Find where the given text appears and provide that cell's center as (X, Y) coordinate. 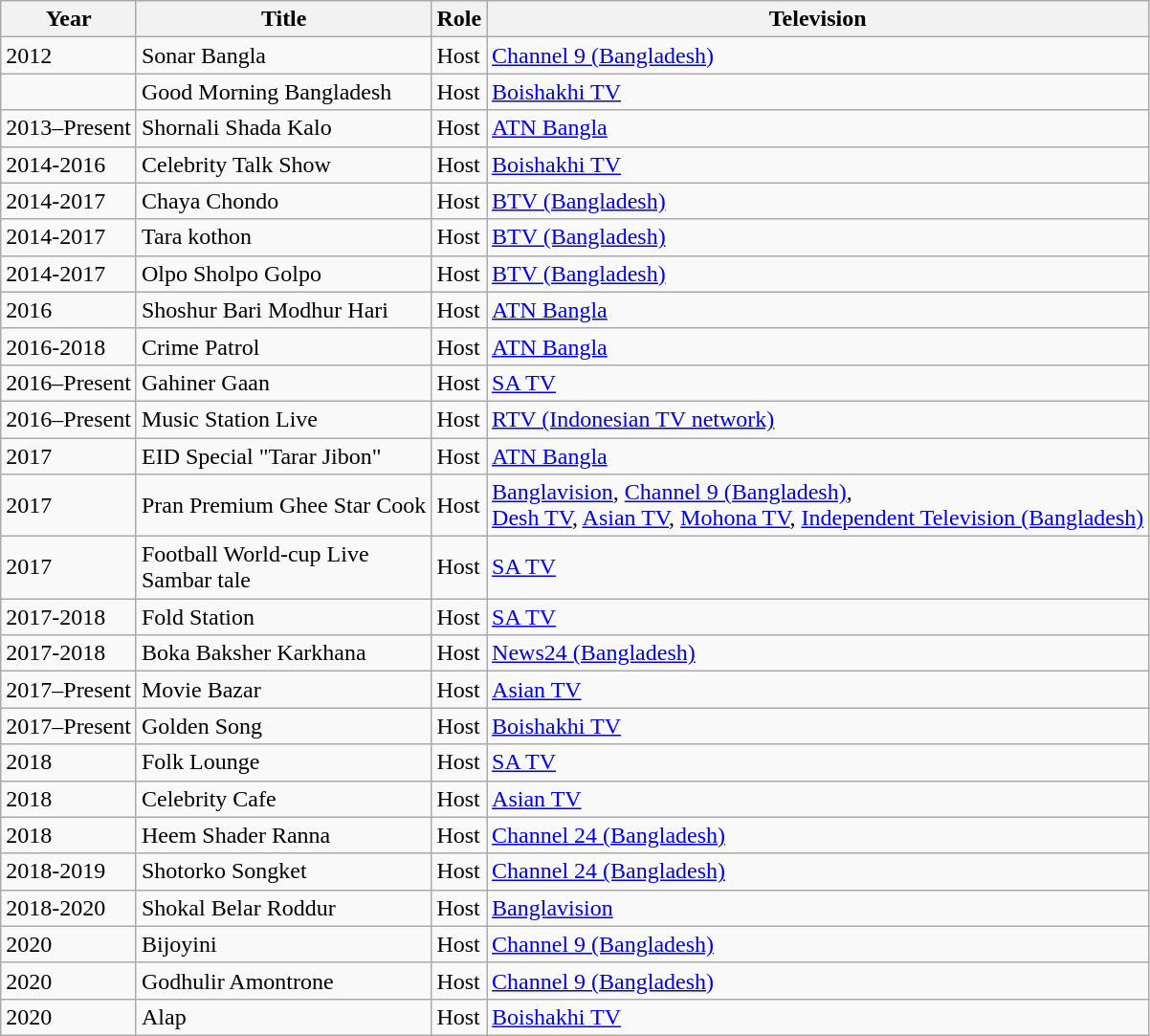
Gahiner Gaan (283, 383)
Celebrity Talk Show (283, 165)
2012 (69, 55)
EID Special "Tarar Jibon" (283, 456)
Pran Premium Ghee Star Cook (283, 505)
News24 (Bangladesh) (818, 653)
Banglavision, Channel 9 (Bangladesh),Desh TV, Asian TV, Mohona TV, Independent Television (Bangladesh) (818, 505)
Shoshur Bari Modhur Hari (283, 310)
RTV (Indonesian TV network) (818, 419)
2018-2020 (69, 908)
Heem Shader Ranna (283, 835)
Banglavision (818, 908)
Music Station Live (283, 419)
Olpo Sholpo Golpo (283, 274)
2018-2019 (69, 871)
Alap (283, 1017)
Crime Patrol (283, 346)
Folk Lounge (283, 762)
Role (459, 19)
Shotorko Songket (283, 871)
Fold Station (283, 617)
Year (69, 19)
Bijoyini (283, 944)
Football World-cup LiveSambar tale (283, 568)
Sonar Bangla (283, 55)
Golden Song (283, 726)
Title (283, 19)
Shornali Shada Kalo (283, 128)
Godhulir Amontrone (283, 981)
Tara kothon (283, 237)
2016 (69, 310)
Boka Baksher Karkhana (283, 653)
Celebrity Cafe (283, 799)
2016-2018 (69, 346)
Good Morning Bangladesh (283, 92)
Shokal Belar Roddur (283, 908)
Television (818, 19)
Chaya Chondo (283, 201)
Movie Bazar (283, 690)
2014-2016 (69, 165)
2013–Present (69, 128)
